Scan for the cell matching the given text and deliver its [X, Y] coordinate at center. 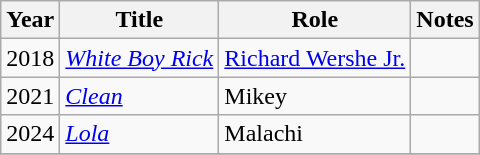
Malachi [315, 134]
Notes [445, 20]
Year [30, 20]
Title [140, 20]
2024 [30, 134]
Richard Wershe Jr. [315, 58]
Role [315, 20]
White Boy Rick [140, 58]
2018 [30, 58]
Lola [140, 134]
Clean [140, 96]
Mikey [315, 96]
2021 [30, 96]
